Locate the cell with the specified text and output its (X, Y) center coordinate. 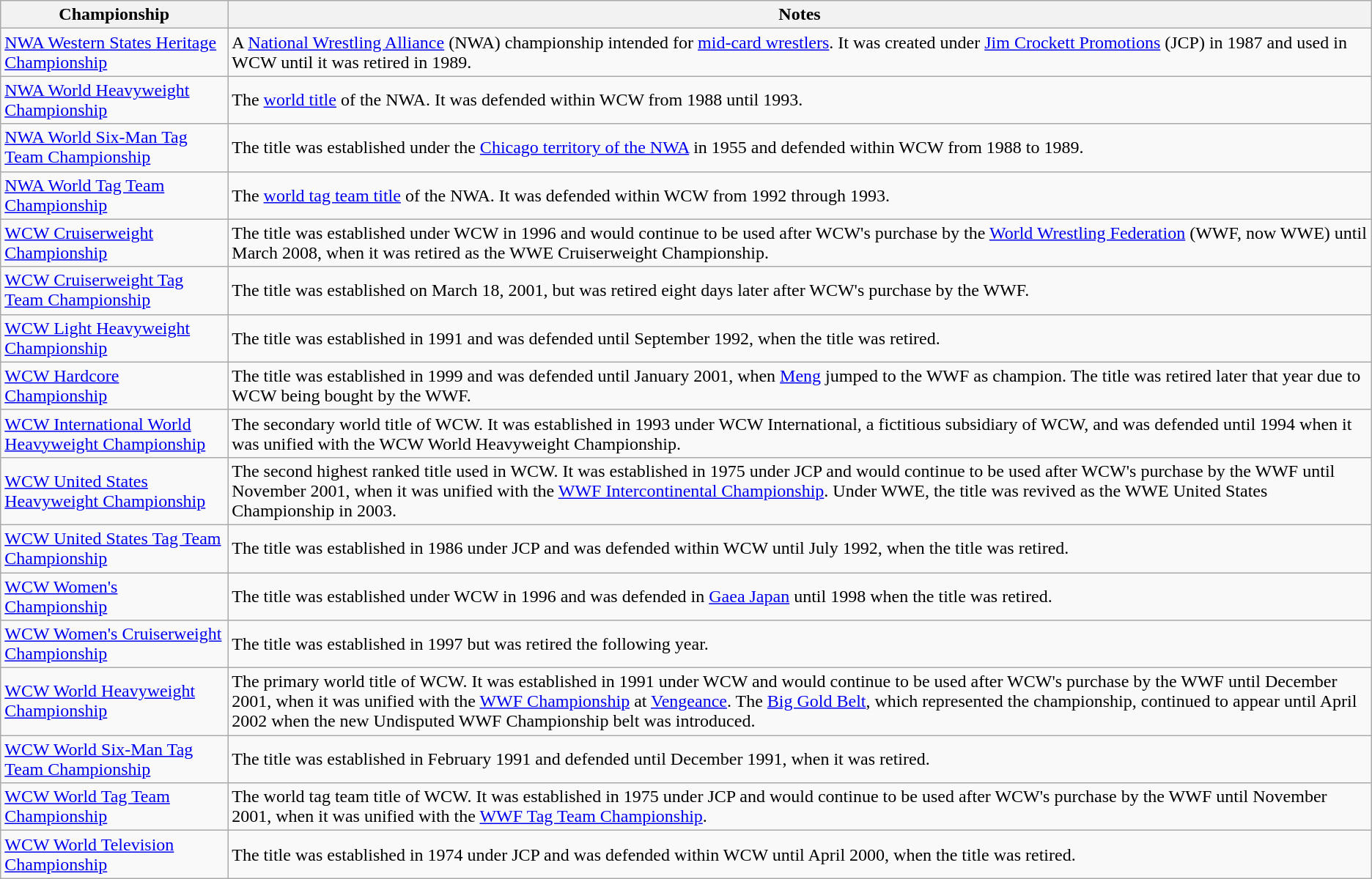
NWA World Heavyweight Championship (114, 100)
WCW World Tag Team Championship (114, 807)
WCW World Six-Man Tag Team Championship (114, 759)
NWA World Tag Team Championship (114, 195)
WCW International World Heavyweight Championship (114, 434)
The title was established in February 1991 and defended until December 1991, when it was retired. (800, 759)
The title was established on March 18, 2001, but was retired eight days later after WCW's purchase by the WWF. (800, 290)
The world tag team title of the NWA. It was defended within WCW from 1992 through 1993. (800, 195)
NWA Western States Heritage Championship (114, 53)
WCW World Heavyweight Championship (114, 702)
The title was established in 1986 under JCP and was defended within WCW until July 1992, when the title was retired. (800, 548)
WCW World Television Championship (114, 854)
WCW Cruiserweight Tag Team Championship (114, 290)
The world title of the NWA. It was defended within WCW from 1988 until 1993. (800, 100)
WCW Cruiserweight Championship (114, 243)
The title was established in 1974 under JCP and was defended within WCW until April 2000, when the title was retired. (800, 854)
The title was established in 1997 but was retired the following year. (800, 645)
WCW Women's Cruiserweight Championship (114, 645)
NWA World Six-Man Tag Team Championship (114, 148)
WCW United States Heavyweight Championship (114, 491)
WCW Light Heavyweight Championship (114, 338)
WCW Women's Championship (114, 596)
WCW United States Tag Team Championship (114, 548)
Notes (800, 15)
Championship (114, 15)
The title was established under WCW in 1996 and was defended in Gaea Japan until 1998 when the title was retired. (800, 596)
WCW Hardcore Championship (114, 385)
The title was established under the Chicago territory of the NWA in 1955 and defended within WCW from 1988 to 1989. (800, 148)
The title was established in 1991 and was defended until September 1992, when the title was retired. (800, 338)
